Search for the cell housing the specified text and yield its (x, y) center coordinate. 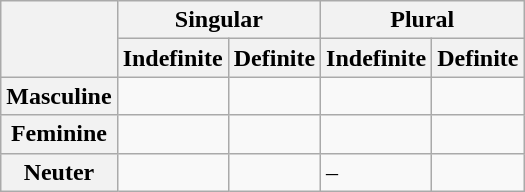
Plural (422, 20)
Masculine (59, 96)
– (376, 172)
Feminine (59, 134)
Neuter (59, 172)
Singular (218, 20)
